Search for the cell housing the specified text and yield its (X, Y) center coordinate. 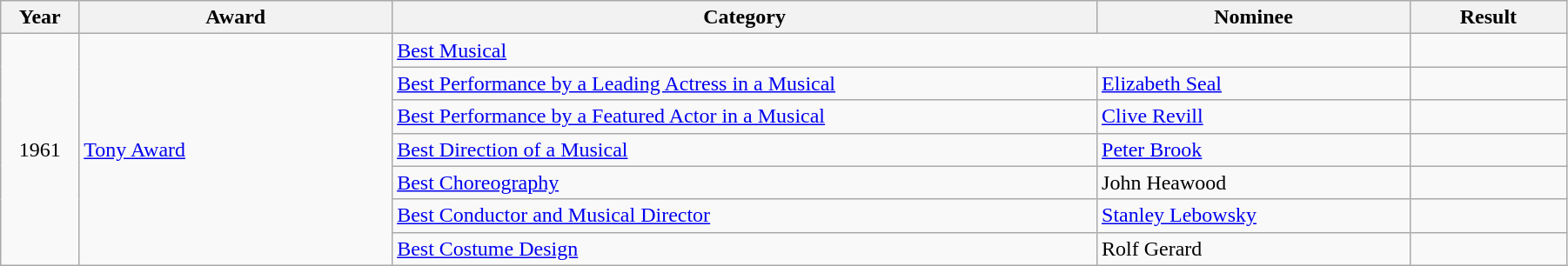
Nominee (1254, 17)
Rolf Gerard (1254, 249)
Tony Award (236, 150)
1961 (40, 150)
Stanley Lebowsky (1254, 216)
Elizabeth Seal (1254, 83)
Best Musical (901, 50)
Best Performance by a Leading Actress in a Musical (745, 83)
Best Conductor and Musical Director (745, 216)
Best Choreography (745, 183)
Best Costume Design (745, 249)
Best Direction of a Musical (745, 150)
Best Performance by a Featured Actor in a Musical (745, 116)
Clive Revill (1254, 116)
Year (40, 17)
John Heawood (1254, 183)
Category (745, 17)
Peter Brook (1254, 150)
Award (236, 17)
Result (1488, 17)
